Capture the cell that displays the provided text and extract its [X, Y] central coordinate. 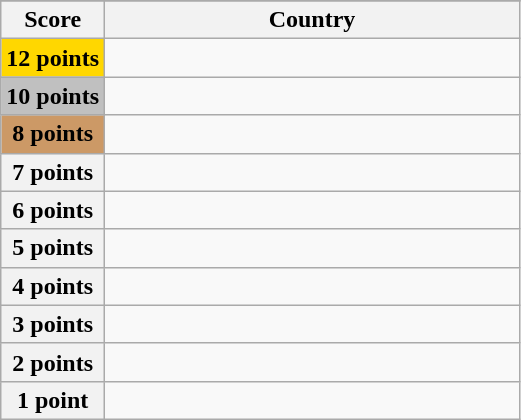
1 point [53, 400]
8 points [53, 134]
3 points [53, 324]
7 points [53, 172]
4 points [53, 286]
6 points [53, 210]
12 points [53, 58]
Score [53, 20]
Country [312, 20]
5 points [53, 248]
2 points [53, 362]
10 points [53, 96]
